Return the [X, Y] coordinate for the center point of the cell that contains the specified text.  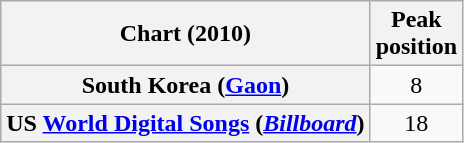
8 [416, 85]
Peakposition [416, 34]
US World Digital Songs (Billboard) [186, 123]
18 [416, 123]
Chart (2010) [186, 34]
South Korea (Gaon) [186, 85]
